For the text-containing cell, return its midpoint in (X, Y) coordinate format. 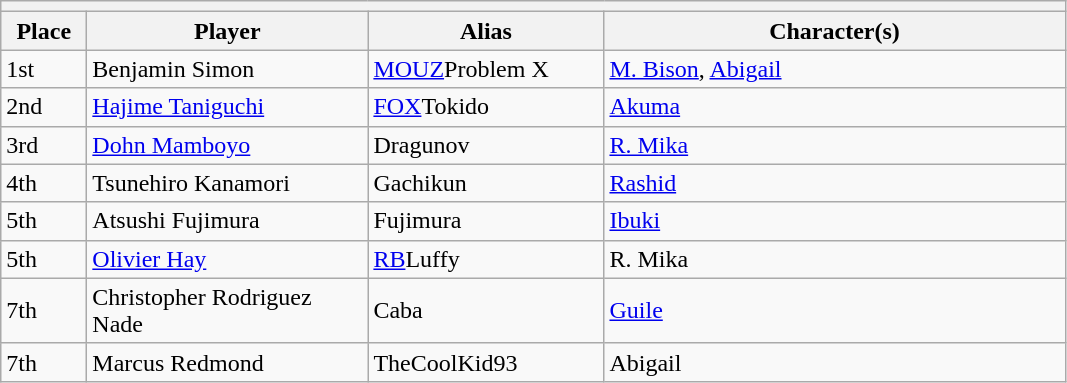
Christopher Rodriguez Nade (228, 310)
Character(s) (834, 31)
Fujimura (486, 221)
TheCoolKid93 (486, 362)
1st (44, 69)
Atsushi Fujimura (228, 221)
Olivier Hay (228, 259)
Player (228, 31)
Benjamin Simon (228, 69)
FOXTokido (486, 107)
Guile (834, 310)
MOUZProblem X (486, 69)
Alias (486, 31)
Ibuki (834, 221)
Akuma (834, 107)
3rd (44, 145)
Place (44, 31)
Abigail (834, 362)
Caba (486, 310)
M. Bison, Abigail (834, 69)
Rashid (834, 183)
2nd (44, 107)
4th (44, 183)
Dohn Mamboyo (228, 145)
Marcus Redmond (228, 362)
Gachikun (486, 183)
Hajime Taniguchi (228, 107)
Dragunov (486, 145)
Tsunehiro Kanamori (228, 183)
RBLuffy (486, 259)
